Extract the [X, Y] coordinate from the center of the cell holding the provided text.  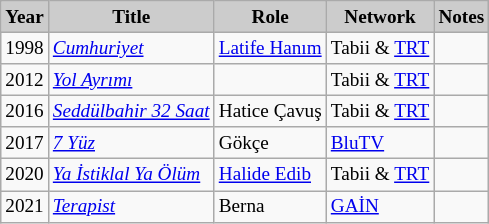
GAİN [380, 206]
Latife Hanım [270, 48]
7 Yüz [131, 143]
Title [131, 17]
Halide Edib [270, 175]
Gökçe [270, 143]
Ya İstiklal Ya Ölüm [131, 175]
2020 [25, 175]
Cumhuriyet [131, 48]
2012 [25, 80]
Notes [462, 17]
Seddülbahir 32 Saat [131, 111]
Year [25, 17]
Terapist [131, 206]
1998 [25, 48]
2021 [25, 206]
BluTV [380, 143]
2017 [25, 143]
Network [380, 17]
Berna [270, 206]
Yol Ayrımı [131, 80]
Hatice Çavuş [270, 111]
2016 [25, 111]
Role [270, 17]
